For the text-containing cell, return its midpoint in [X, Y] coordinate format. 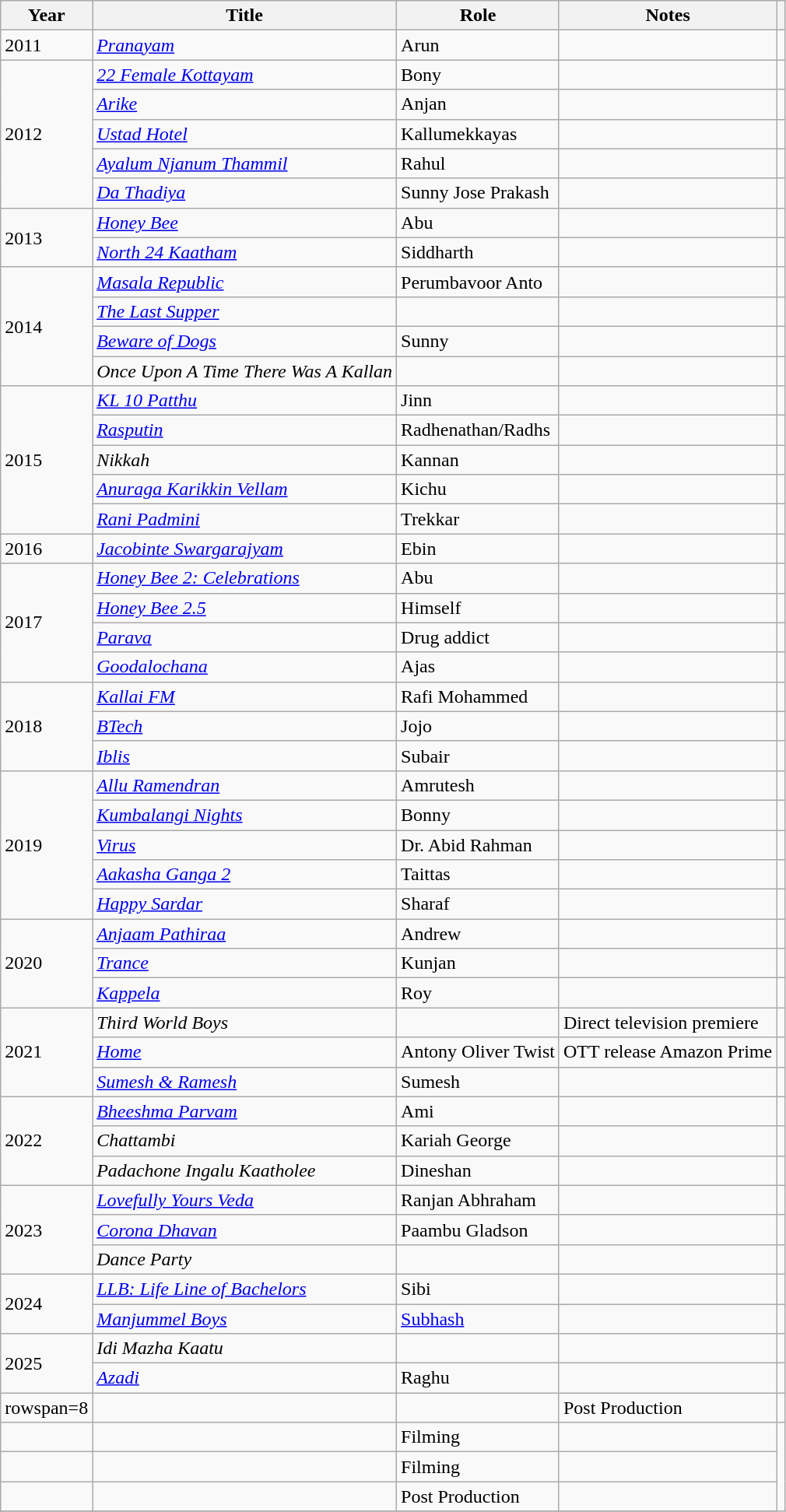
rowspan=8 [47, 1408]
2013 [47, 237]
Honey Bee 2: Celebrations [244, 578]
Happy Sardar [244, 904]
Da Thadiya [244, 193]
Antony Oliver Twist [478, 1052]
BTech [244, 726]
Raghu [478, 1378]
Kunjan [478, 963]
Kariah George [478, 1141]
2016 [47, 549]
Sharaf [478, 904]
Ayalum Njanum Thammil [244, 163]
Ami [478, 1111]
2012 [47, 134]
Rani Padmini [244, 519]
Goodalochana [244, 667]
Dance Party [244, 1259]
Arike [244, 104]
Virus [244, 844]
Amrutesh [478, 785]
Corona Dhavan [244, 1230]
Idi Mazha Kaatu [244, 1349]
Ebin [478, 549]
Himself [478, 608]
Ranjan Abhraham [478, 1200]
Sunny [478, 341]
Anjaam Pathiraa [244, 934]
Bonny [478, 815]
Masala Republic [244, 282]
Paambu Gladson [478, 1230]
Notes [668, 16]
Perumbavoor Anto [478, 282]
2025 [47, 1363]
2015 [47, 460]
Jojo [478, 726]
Bony [478, 75]
Jinn [478, 401]
Padachone Ingalu Kaatholee [244, 1170]
Subhash [478, 1319]
2017 [47, 623]
Once Upon A Time There Was A Kallan [244, 371]
The Last Supper [244, 311]
Direct television premiere [668, 1023]
Parava [244, 637]
2014 [47, 326]
Kumbalangi Nights [244, 815]
2021 [47, 1052]
Sumesh & Ramesh [244, 1082]
Trekkar [478, 519]
Sumesh [478, 1082]
Sibi [478, 1289]
Sunny Jose Prakash [478, 193]
Subair [478, 756]
North 24 Kaatham [244, 252]
Aakasha Ganga 2 [244, 875]
Rasputin [244, 430]
Anuraga Karikkin Vellam [244, 489]
Dr. Abid Rahman [478, 844]
Trance [244, 963]
Iblis [244, 756]
Rahul [478, 163]
2018 [47, 726]
KL 10 Patthu [244, 401]
Andrew [478, 934]
LLB: Life Line of Bachelors [244, 1289]
2011 [47, 45]
Ustad Hotel [244, 134]
Kallumekkayas [478, 134]
2022 [47, 1141]
2019 [47, 844]
Ajas [478, 667]
Drug addict [478, 637]
Dineshan [478, 1170]
Kappela [244, 993]
Beware of Dogs [244, 341]
Bheeshma Parvam [244, 1111]
Rafi Mohammed [478, 696]
Kannan [478, 460]
Jacobinte Swargarajyam [244, 549]
Anjan [478, 104]
Pranayam [244, 45]
Honey Bee 2.5 [244, 608]
Azadi [244, 1378]
Siddharth [478, 252]
Allu Ramendran [244, 785]
Nikkah [244, 460]
2024 [47, 1303]
Third World Boys [244, 1023]
Radhenathan/Radhs [478, 430]
Home [244, 1052]
Year [47, 16]
Arun [478, 45]
Roy [478, 993]
Chattambi [244, 1141]
2023 [47, 1230]
Role [478, 16]
OTT release Amazon Prime [668, 1052]
Taittas [478, 875]
Honey Bee [244, 223]
Manjummel Boys [244, 1319]
Title [244, 16]
2020 [47, 963]
Kallai FM [244, 696]
Lovefully Yours Veda [244, 1200]
22 Female Kottayam [244, 75]
Kichu [478, 489]
